Extract the [x, y] coordinate from the center of the cell holding the provided text.  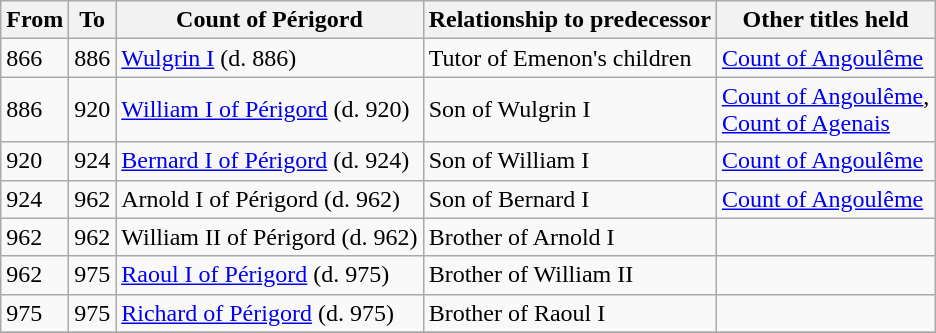
Son of Wulgrin I [570, 110]
866 [35, 58]
Count of Angoulême,Count of Agenais [825, 110]
Brother of Arnold I [570, 237]
To [92, 20]
William I of Périgord (d. 920) [270, 110]
Brother of William II [570, 275]
From [35, 20]
Tutor of Emenon's children [570, 58]
Other titles held [825, 20]
Wulgrin I (d. 886) [270, 58]
William II of Périgord (d. 962) [270, 237]
Son of William I [570, 161]
Arnold I of Périgord (d. 962) [270, 199]
Raoul I of Périgord (d. 975) [270, 275]
Brother of Raoul I [570, 313]
Relationship to predecessor [570, 20]
Richard of Périgord (d. 975) [270, 313]
Count of Périgord [270, 20]
Son of Bernard I [570, 199]
Bernard I of Périgord (d. 924) [270, 161]
